Return (X, Y) of the center of cell containing provided text 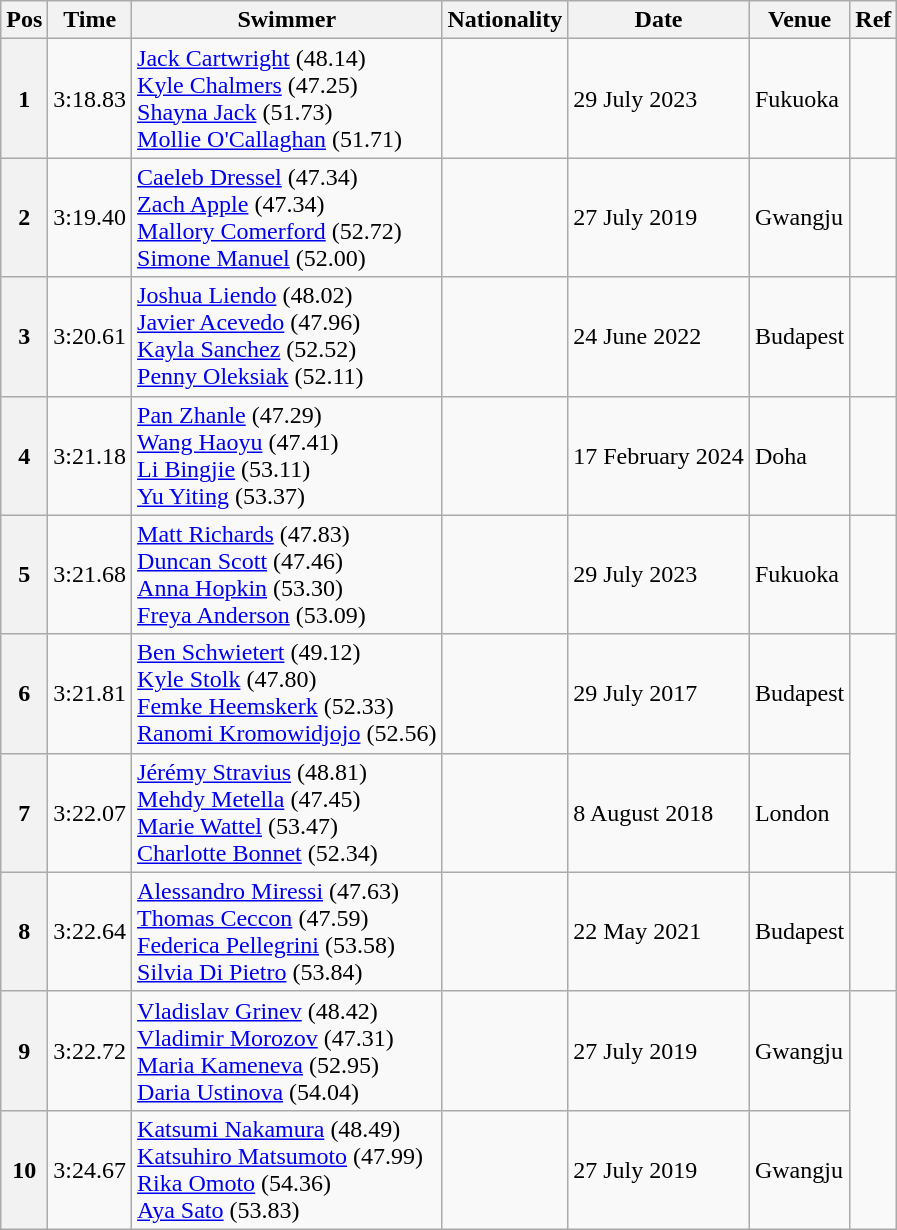
Alessandro Miressi (47.63)Thomas Ceccon (47.59)Federica Pellegrini (53.58)Silvia Di Pietro (53.84) (287, 932)
3:22.64 (90, 932)
8 August 2018 (659, 812)
3:20.61 (90, 336)
Pan Zhanle (47.29)Wang Haoyu (47.41)Li Bingjie (53.11)Yu Yiting (53.37) (287, 456)
Swimmer (287, 20)
2 (24, 218)
7 (24, 812)
Doha (799, 456)
Nationality (505, 20)
6 (24, 694)
Pos (24, 20)
Time (90, 20)
Ref (874, 20)
10 (24, 1170)
8 (24, 932)
Vladislav Grinev (48.42)Vladimir Morozov (47.31)Maria Kameneva (52.95)Daria Ustinova (54.04) (287, 1050)
4 (24, 456)
3:19.40 (90, 218)
3:22.72 (90, 1050)
Jérémy Stravius (48.81)Mehdy Metella (47.45)Marie Wattel (53.47)Charlotte Bonnet (52.34) (287, 812)
29 July 2017 (659, 694)
22 May 2021 (659, 932)
London (799, 812)
Joshua Liendo (48.02)Javier Acevedo (47.96)Kayla Sanchez (52.52)Penny Oleksiak (52.11) (287, 336)
Matt Richards (47.83)Duncan Scott (47.46)Anna Hopkin (53.30)Freya Anderson (53.09) (287, 574)
Jack Cartwright (48.14)Kyle Chalmers (47.25)Shayna Jack (51.73)Mollie O'Callaghan (51.71) (287, 98)
Date (659, 20)
Venue (799, 20)
3:21.18 (90, 456)
3:21.81 (90, 694)
Caeleb Dressel (47.34)Zach Apple (47.34)Mallory Comerford (52.72)Simone Manuel (52.00) (287, 218)
3 (24, 336)
3:18.83 (90, 98)
Katsumi Nakamura (48.49)Katsuhiro Matsumoto (47.99)Rika Omoto (54.36)Aya Sato (53.83) (287, 1170)
1 (24, 98)
3:22.07 (90, 812)
3:21.68 (90, 574)
5 (24, 574)
3:24.67 (90, 1170)
17 February 2024 (659, 456)
Ben Schwietert (49.12)Kyle Stolk (47.80)Femke Heemskerk (52.33)Ranomi Kromowidjojo (52.56) (287, 694)
9 (24, 1050)
24 June 2022 (659, 336)
